Identify which cell holds the provided text, then report its [X, Y] central coordinate. 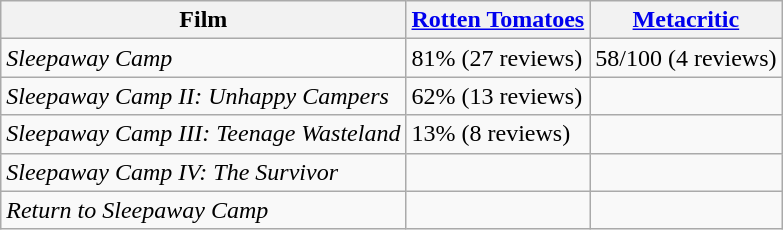
62% (13 reviews) [498, 96]
Sleepaway Camp III: Teenage Wasteland [204, 134]
Sleepaway Camp IV: The Survivor [204, 172]
81% (27 reviews) [498, 58]
Sleepaway Camp II: Unhappy Campers [204, 96]
Film [204, 20]
Return to Sleepaway Camp [204, 210]
Rotten Tomatoes [498, 20]
Sleepaway Camp [204, 58]
58/100 (4 reviews) [686, 58]
13% (8 reviews) [498, 134]
Metacritic [686, 20]
